Return [x, y] of the center of cell containing provided text 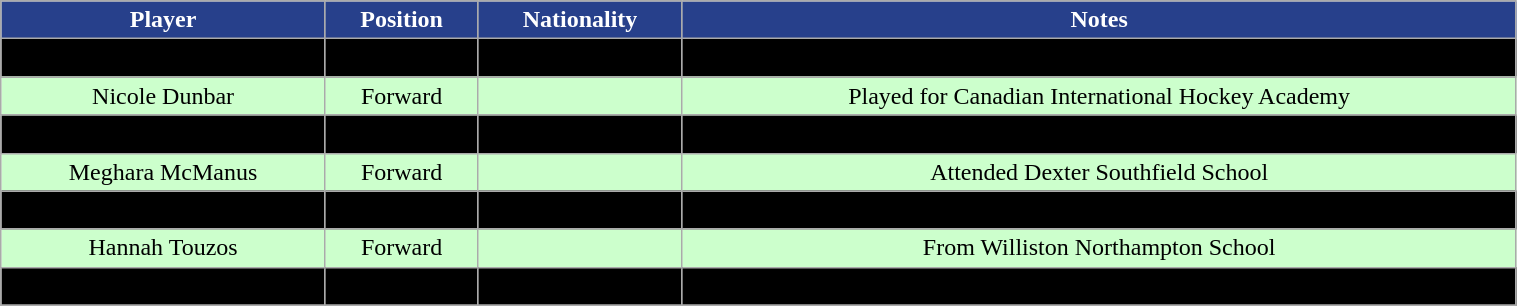
Hannah Touzos [164, 248]
Carlee Turner [164, 286]
Nationality [580, 20]
Abby Chapman [164, 58]
Position [401, 20]
Played with Detroit Honeybaked [1099, 58]
Played on North American Hockey Academy squad [1099, 286]
Played for Canadian International Hockey Academy [1099, 96]
Member of Whitby Jr. Wolves [1099, 134]
Nicole Dunbar [164, 96]
From Williston Northampton School [1099, 248]
Lexie Revkin [164, 210]
Attended Dexter Southfield School [1099, 172]
Attended NAHA with Carlee Turner [1099, 210]
Meghara McManus [164, 172]
Notes [1099, 20]
Player [164, 20]
Tori Howran [164, 134]
